Locate the cell with the specified text and output its (X, Y) center coordinate. 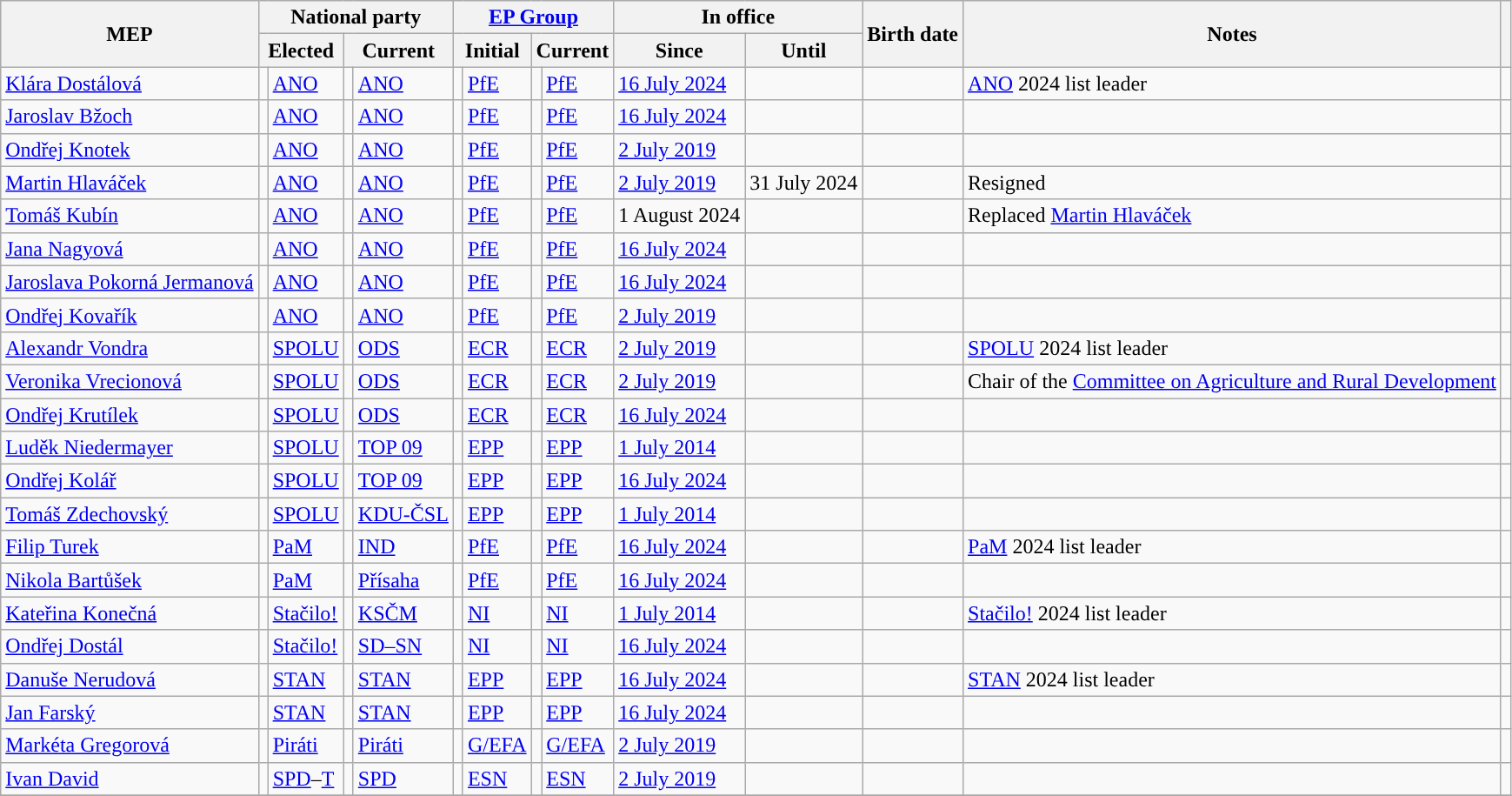
Kateřina Konečná (130, 613)
Filip Turek (130, 547)
Since (680, 50)
Veronika Vrecionová (130, 381)
Luděk Niedermayer (130, 448)
SPD (403, 779)
ANO 2024 list leader (1233, 84)
Stačilo! 2024 list leader (1233, 613)
Přísaha (403, 580)
Birth date (913, 34)
KSČM (403, 613)
Ondřej Dostál (130, 646)
IND (403, 547)
Resigned (1233, 183)
Until (803, 50)
SD–SN (403, 646)
SPD–T (306, 779)
Jan Farský (130, 712)
Martin Hlaváček (130, 183)
Markéta Gregorová (130, 746)
PaM 2024 list leader (1233, 547)
Ondřej Krutílek (130, 415)
Ivan David (130, 779)
1 August 2024 (680, 216)
SPOLU 2024 list leader (1233, 348)
Ondřej Knotek (130, 150)
Ondřej Kolář (130, 481)
EP Group (533, 17)
STAN 2024 list leader (1233, 679)
MEP (130, 34)
Alexandr Vondra (130, 348)
Danuše Nerudová (130, 679)
Notes (1233, 34)
Elected (301, 50)
Jaroslava Pokorná Jermanová (130, 282)
Jaroslav Bžoch (130, 117)
Nikola Bartůšek (130, 580)
31 July 2024 (803, 183)
Replaced Martin Hlaváček (1233, 216)
In office (738, 17)
Klára Dostálová (130, 84)
Chair of the Committee on Agriculture and Rural Development (1233, 381)
KDU-ČSL (403, 514)
Ondřej Kovařík (130, 315)
Tomáš Zdechovský (130, 514)
National party (356, 17)
Jana Nagyová (130, 249)
Tomáš Kubín (130, 216)
Initial (492, 50)
